Detect which cell encompasses the target text, then output its [x, y] center coordinate. 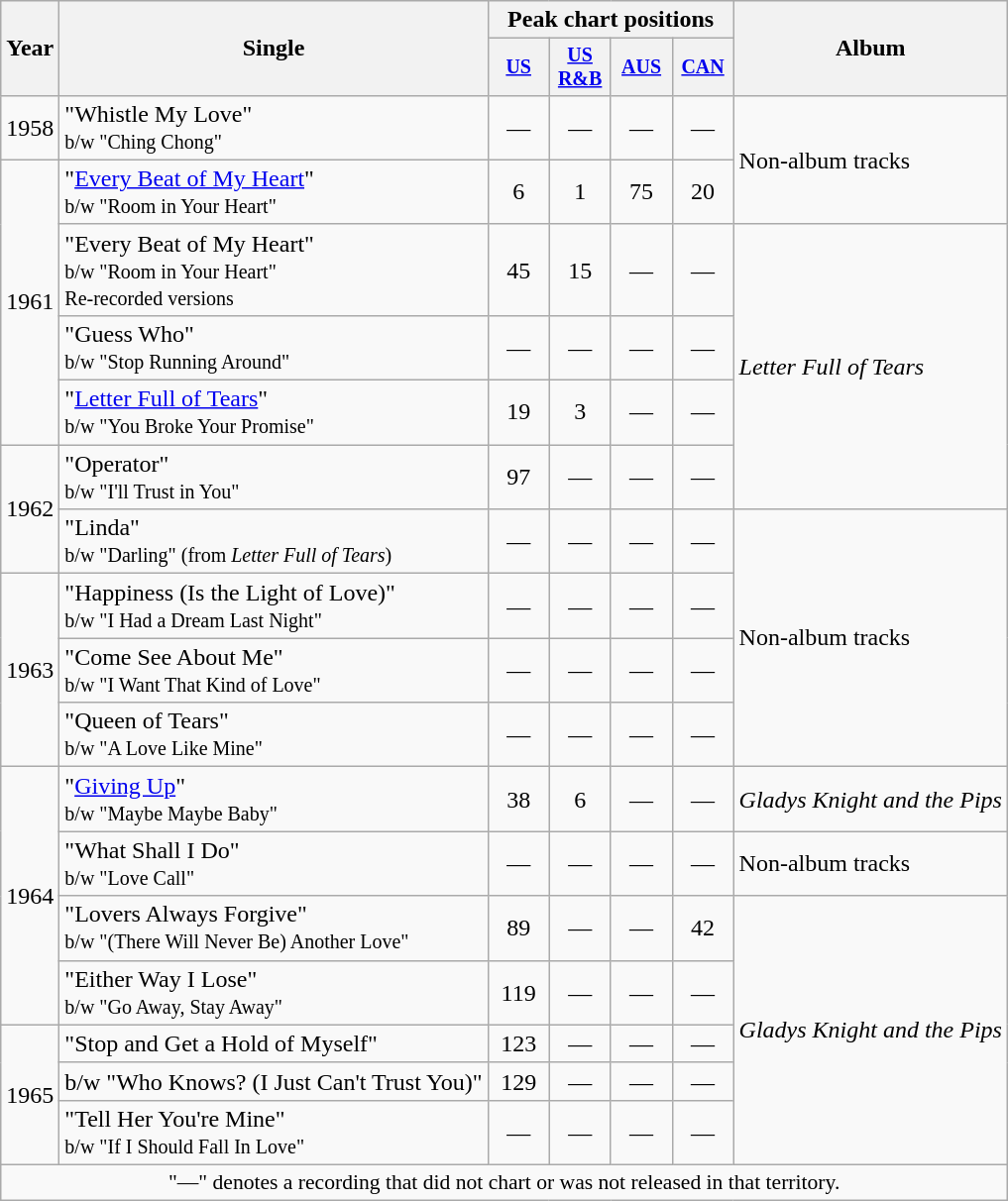
"Operator"b/w "I'll Trust in You" [274, 478]
1958 [30, 127]
119 [518, 993]
45 [518, 270]
3 [580, 412]
"Whistle My Love" b/w "Ching Chong" [274, 127]
US [518, 67]
42 [703, 928]
"Tell Her You're Mine"b/w "If I Should Fall In Love" [274, 1132]
129 [518, 1081]
1965 [30, 1094]
Album [870, 49]
89 [518, 928]
1 [580, 192]
"—" denotes a recording that did not chart or was not released in that territory. [504, 1182]
"Letter Full of Tears"b/w "You Broke Your Promise" [274, 412]
"What Shall I Do"b/w "Love Call" [274, 864]
1961 [30, 301]
20 [703, 192]
123 [518, 1043]
Single [274, 49]
"Every Beat of My Heart"b/w "Room in Your Heart"Re-recorded versions [274, 270]
1963 [30, 670]
"Giving Up"b/w "Maybe Maybe Baby" [274, 799]
USR&B [580, 67]
"Either Way I Lose"b/w "Go Away, Stay Away" [274, 993]
"Linda"b/w "Darling" (from Letter Full of Tears) [274, 541]
"Lovers Always Forgive"b/w "(There Will Never Be) Another Love" [274, 928]
"Guess Who"b/w "Stop Running Around" [274, 347]
"Queen of Tears"b/w "A Love Like Mine" [274, 735]
"Come See About Me"b/w "I Want That Kind of Love" [274, 670]
1964 [30, 896]
"Every Beat of My Heart" b/w "Room in Your Heart" [274, 192]
15 [580, 270]
"Stop and Get a Hold of Myself" [274, 1043]
1962 [30, 509]
CAN [703, 67]
97 [518, 478]
75 [641, 192]
b/w "Who Knows? (I Just Can't Trust You)" [274, 1081]
Letter Full of Tears [870, 367]
AUS [641, 67]
19 [518, 412]
Year [30, 49]
"Happiness (Is the Light of Love)"b/w "I Had a Dream Last Night" [274, 606]
38 [518, 799]
Peak chart positions [611, 20]
